Capture the cell that displays the provided text and extract its [X, Y] central coordinate. 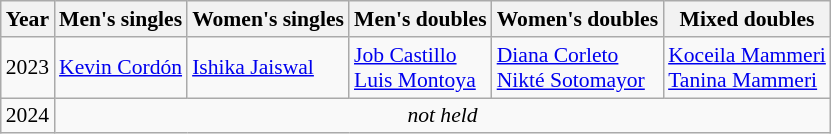
Koceila Mammeri Tanina Mammeri [747, 68]
Job Castillo Luis Montoya [420, 68]
Year [28, 19]
Women's singles [268, 19]
Men's doubles [420, 19]
Men's singles [120, 19]
Women's doubles [578, 19]
Mixed doubles [747, 19]
Kevin Cordón [120, 68]
2023 [28, 68]
Ishika Jaiswal [268, 68]
Diana Corleto Nikté Sotomayor [578, 68]
2024 [28, 116]
not held [442, 116]
